Return the [x, y] coordinate for the center point of the cell that contains the specified text.  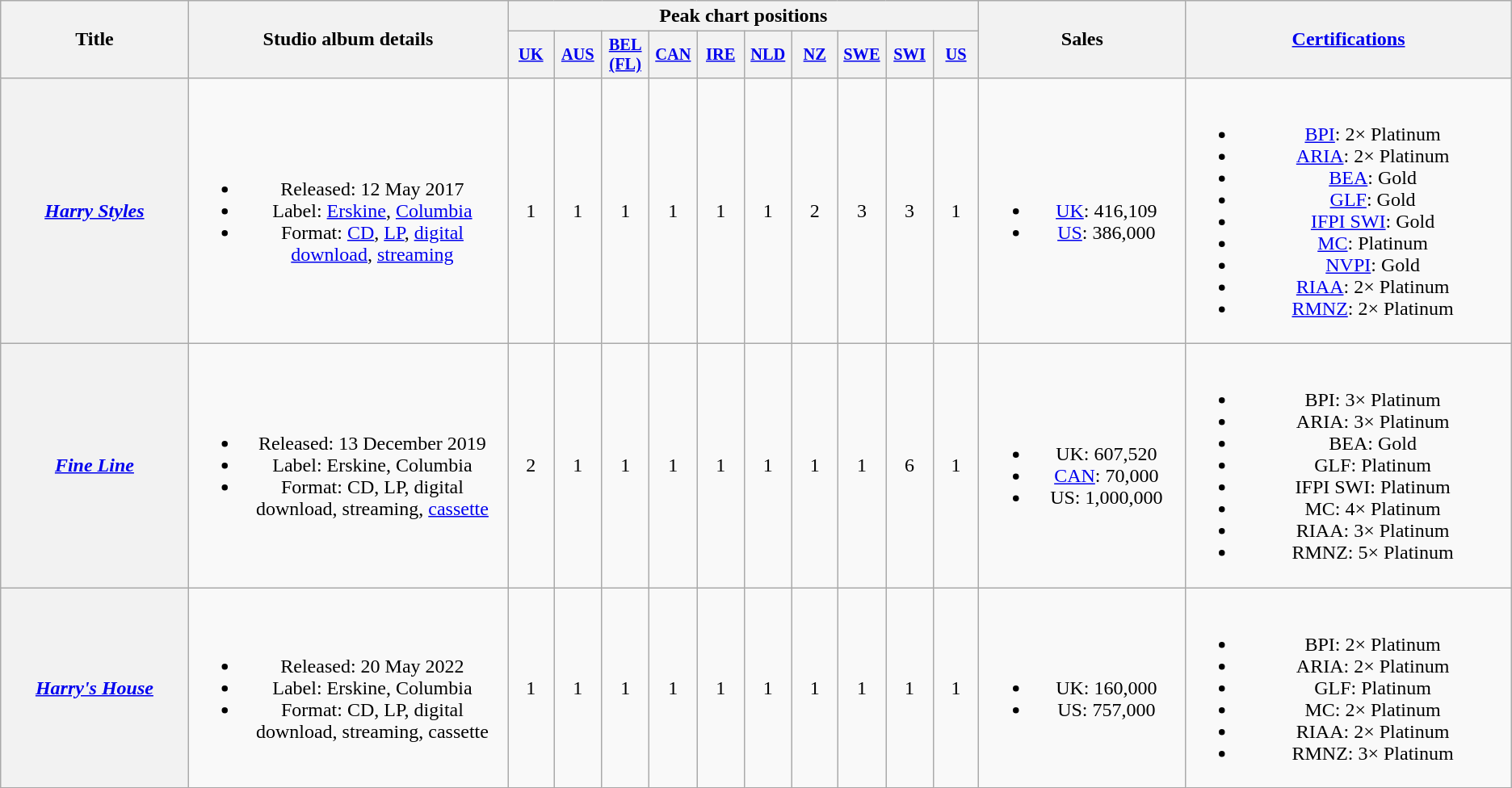
UK: 160,000US: 757,000 [1082, 688]
NLD [767, 55]
Certifications [1349, 40]
SWE [862, 55]
Studio album details [348, 40]
NZ [814, 55]
UK: 416,109US: 386,000 [1082, 210]
Harry's House [94, 688]
Released: 12 May 2017Label: Erskine, ColumbiaFormat: CD, LP, digital download, streaming [348, 210]
US [955, 55]
BEL(FL) [625, 55]
AUS [578, 55]
Peak chart positions [743, 16]
Released: 20 May 2022Label: Erskine, ColumbiaFormat: CD, LP, digital download, streaming, cassette [348, 688]
UK: 607,520CAN: 70,000US: 1,000,000 [1082, 466]
Title [94, 40]
SWI [909, 55]
CAN [674, 55]
Released: 13 December 2019Label: Erskine, ColumbiaFormat: CD, LP, digital download, streaming, cassette [348, 466]
BPI: 2× PlatinumARIA: 2× PlatinumGLF: PlatinumMC: 2× PlatinumRIAA: 2× PlatinumRMNZ: 3× Platinum [1349, 688]
BPI: 3× PlatinumARIA: 3× PlatinumBEA: GoldGLF: PlatinumIFPI SWI: PlatinumMC: 4× PlatinumRIAA: 3× PlatinumRMNZ: 5× Platinum [1349, 466]
BPI: 2× PlatinumARIA: 2× PlatinumBEA: GoldGLF: GoldIFPI SWI: GoldMC: PlatinumNVPI: GoldRIAA: 2× PlatinumRMNZ: 2× Platinum [1349, 210]
Harry Styles [94, 210]
6 [909, 466]
Fine Line [94, 466]
Sales [1082, 40]
IRE [720, 55]
UK [531, 55]
